Pinpoint the cell where the given text exists, returning its [X, Y] midpoint coordinate. 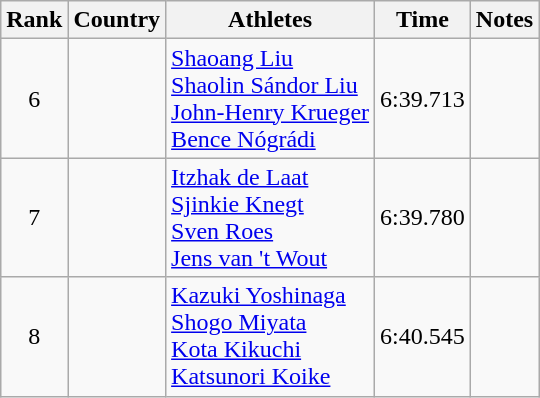
Kazuki YoshinagaShogo MiyataKota KikuchiKatsunori Koike [270, 336]
6 [34, 98]
6:39.780 [423, 218]
6:40.545 [423, 336]
Notes [504, 20]
Itzhak de LaatSjinkie KnegtSven RoesJens van 't Wout [270, 218]
Time [423, 20]
Country [117, 20]
Athletes [270, 20]
7 [34, 218]
8 [34, 336]
6:39.713 [423, 98]
Rank [34, 20]
Shaoang LiuShaolin Sándor LiuJohn-Henry KruegerBence Nógrádi [270, 98]
